Extract the [X, Y] coordinate from the center of the cell holding the provided text.  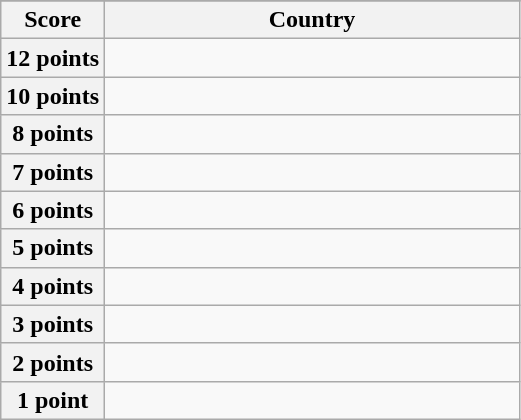
5 points [53, 248]
12 points [53, 58]
6 points [53, 210]
Score [53, 20]
4 points [53, 286]
2 points [53, 362]
3 points [53, 324]
7 points [53, 172]
1 point [53, 400]
8 points [53, 134]
Country [312, 20]
10 points [53, 96]
